Return [x, y] of the center of cell containing provided text 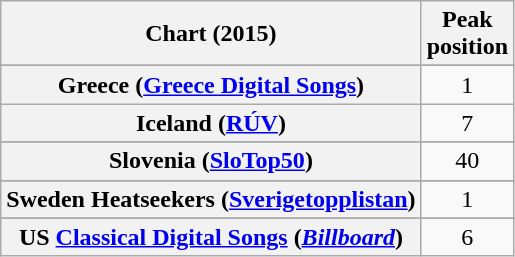
Chart (2015) [211, 34]
Sweden Heatseekers (Sverigetopplistan) [211, 199]
Peakposition [467, 34]
40 [467, 161]
Greece (Greece Digital Songs) [211, 85]
7 [467, 123]
Slovenia (SloTop50) [211, 161]
US Classical Digital Songs (Billboard) [211, 237]
Iceland (RÚV) [211, 123]
6 [467, 237]
